Capture the cell that displays the provided text and extract its [X, Y] central coordinate. 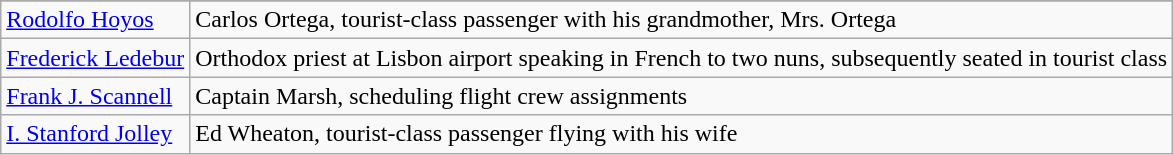
Carlos Ortega, tourist-class passenger with his grandmother, Mrs. Ortega [682, 20]
Ed Wheaton, tourist-class passenger flying with his wife [682, 134]
Frank J. Scannell [96, 96]
Orthodox priest at Lisbon airport speaking in French to two nuns, subsequently seated in tourist class [682, 58]
I. Stanford Jolley [96, 134]
Rodolfo Hoyos [96, 20]
Captain Marsh, scheduling flight crew assignments [682, 96]
Frederick Ledebur [96, 58]
